Extract the [X, Y] coordinate from the center of the cell holding the provided text.  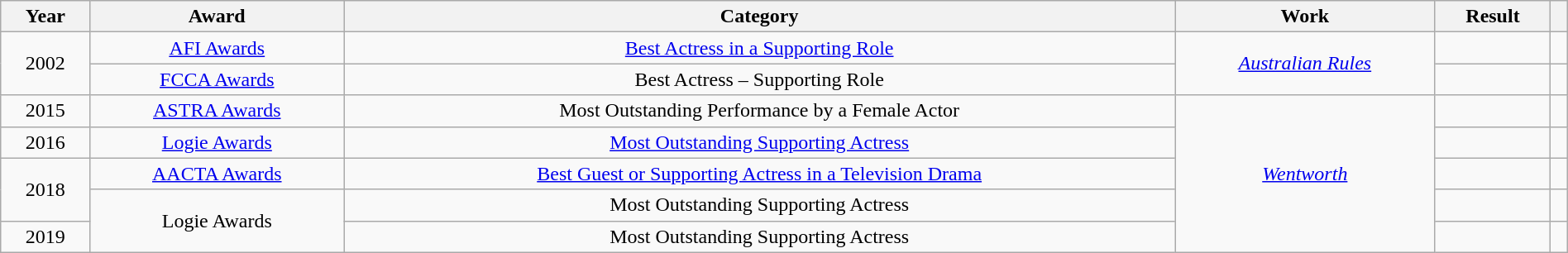
2015 [45, 111]
Year [45, 17]
2019 [45, 236]
Result [1493, 17]
2018 [45, 189]
Award [217, 17]
Work [1305, 17]
Wentworth [1305, 174]
2016 [45, 142]
Category [759, 17]
Best Actress – Supporting Role [759, 79]
Most Outstanding Performance by a Female Actor [759, 111]
2002 [45, 64]
AFI Awards [217, 48]
Australian Rules [1305, 64]
ASTRA Awards [217, 111]
FCCA Awards [217, 79]
Best Guest or Supporting Actress in a Television Drama [759, 174]
AACTA Awards [217, 174]
Best Actress in a Supporting Role [759, 48]
